From the cell containing the given text, extract its center point as [x, y] coordinate. 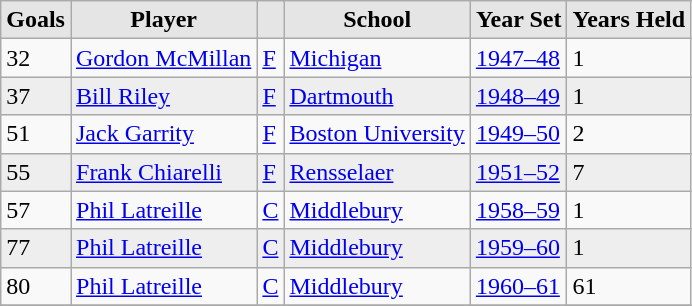
80 [36, 286]
2 [629, 134]
1959–60 [518, 248]
Years Held [629, 20]
School [377, 20]
57 [36, 210]
Frank Chiarelli [163, 172]
1951–52 [518, 172]
Rensselaer [377, 172]
1958–59 [518, 210]
Dartmouth [377, 96]
37 [36, 96]
Jack Garrity [163, 134]
Goals [36, 20]
Boston University [377, 134]
1948–49 [518, 96]
Gordon McMillan [163, 58]
1947–48 [518, 58]
55 [36, 172]
51 [36, 134]
61 [629, 286]
Player [163, 20]
Bill Riley [163, 96]
Michigan [377, 58]
Year Set [518, 20]
77 [36, 248]
1949–50 [518, 134]
32 [36, 58]
1960–61 [518, 286]
7 [629, 172]
